Return [x, y] of the center of cell containing provided text 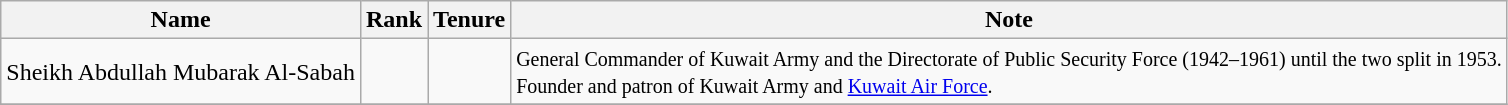
Sheikh Abdullah Mubarak Al-Sabah [181, 72]
Rank [394, 20]
Note [1010, 20]
Tenure [470, 20]
Name [181, 20]
